Provide the [x, y] coordinate of the cell's center where the given text is located.  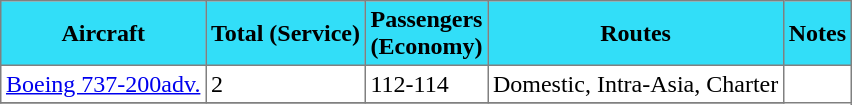
2 [286, 84]
Notes [817, 33]
Domestic, Intra-Asia, Charter [636, 84]
Passengers (Economy) [426, 33]
Total (Service) [286, 33]
Boeing 737-200adv. [104, 84]
Routes [636, 33]
112-114 [426, 84]
Aircraft [104, 33]
